Locate the cell with the specified text and output its (x, y) center coordinate. 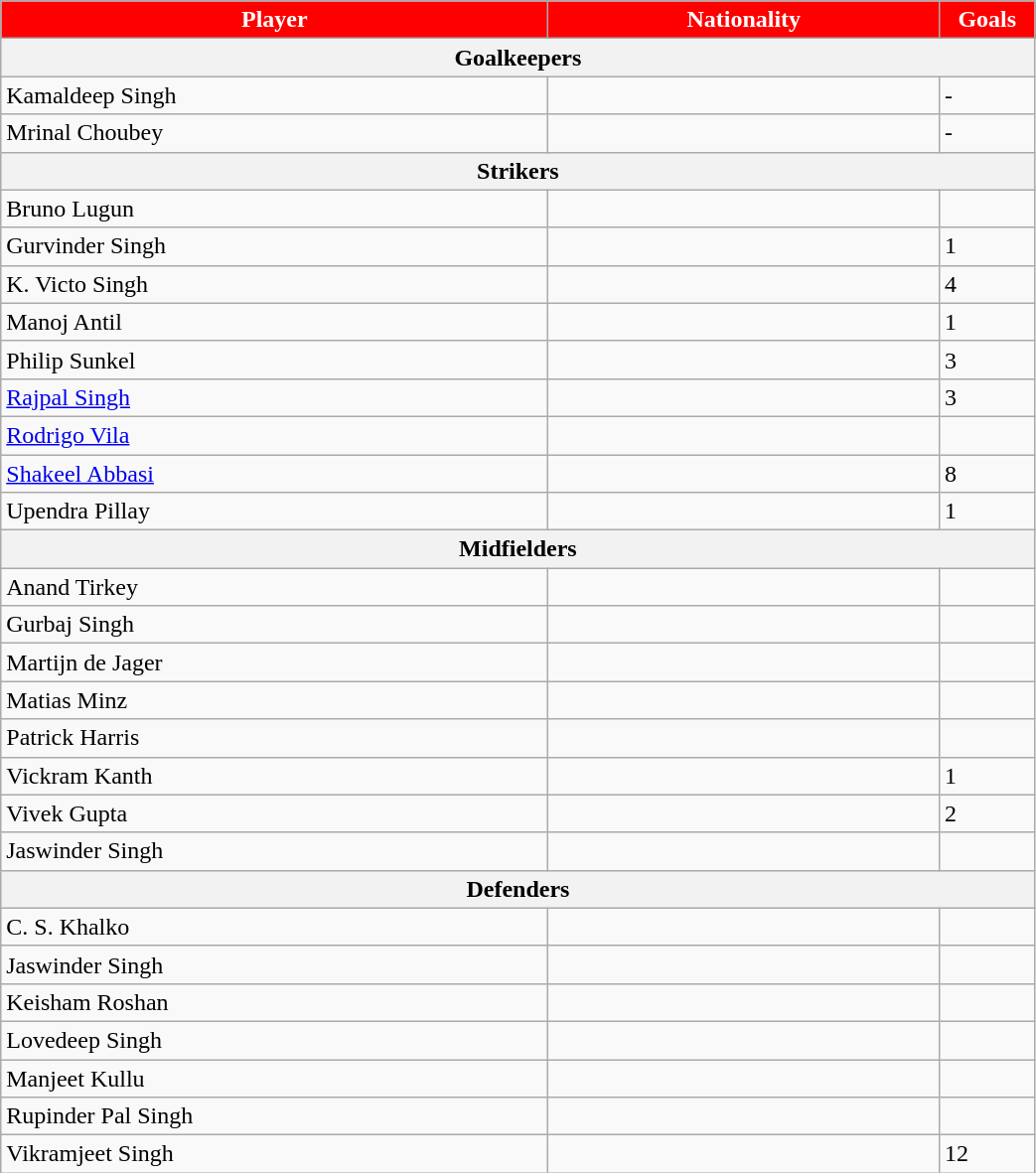
Defenders (518, 889)
Player (274, 20)
Rupinder Pal Singh (274, 1116)
Lovedeep Singh (274, 1040)
Vikramjeet Singh (274, 1154)
Gurbaj Singh (274, 625)
4 (987, 284)
Manjeet Kullu (274, 1078)
Shakeel Abbasi (274, 474)
Keisham Roshan (274, 1002)
Vivek Gupta (274, 813)
Gurvinder Singh (274, 246)
8 (987, 474)
Strikers (518, 171)
Rodrigo Vila (274, 435)
C. S. Khalko (274, 927)
K. Victo Singh (274, 284)
Nationality (744, 20)
Philip Sunkel (274, 360)
Anand Tirkey (274, 587)
Goals (987, 20)
Midfielders (518, 549)
Kamaldeep Singh (274, 95)
2 (987, 813)
Patrick Harris (274, 738)
Upendra Pillay (274, 512)
Matias Minz (274, 700)
Bruno Lugun (274, 209)
Goalkeepers (518, 58)
Mrinal Choubey (274, 133)
Vickram Kanth (274, 776)
Martijn de Jager (274, 662)
Rajpal Singh (274, 397)
12 (987, 1154)
Manoj Antil (274, 322)
